Pinpoint the cell where the given text exists, returning its (x, y) midpoint coordinate. 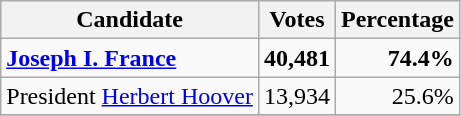
40,481 (296, 58)
25.6% (397, 96)
13,934 (296, 96)
Joseph I. France (130, 58)
Candidate (130, 20)
President Herbert Hoover (130, 96)
Votes (296, 20)
74.4% (397, 58)
Percentage (397, 20)
